From the cell containing the given text, extract its center point as (x, y) coordinate. 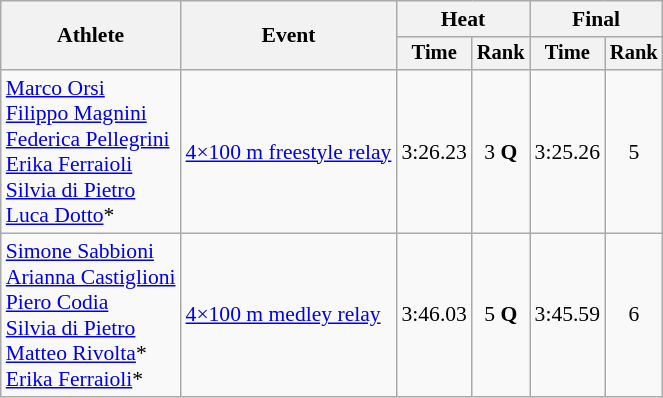
3 Q (501, 152)
Marco OrsiFilippo MagniniFederica PellegriniErika FerraioliSilvia di PietroLuca Dotto* (91, 152)
5 Q (501, 316)
Athlete (91, 36)
3:26.23 (434, 152)
3:45.59 (568, 316)
4×100 m freestyle relay (289, 152)
3:25.26 (568, 152)
5 (634, 152)
Final (596, 19)
3:46.03 (434, 316)
Heat (462, 19)
Event (289, 36)
4×100 m medley relay (289, 316)
Simone SabbioniArianna CastiglioniPiero CodiaSilvia di PietroMatteo Rivolta*Erika Ferraioli* (91, 316)
6 (634, 316)
